Pinpoint the cell where the given text exists, returning its (x, y) midpoint coordinate. 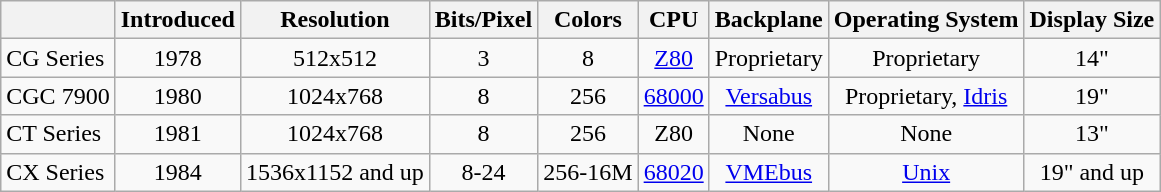
1984 (178, 172)
Display Size (1092, 20)
1536x1152 and up (334, 172)
Introduced (178, 20)
512x512 (334, 58)
14" (1092, 58)
Bits/Pixel (483, 20)
Operating System (926, 20)
19" (1092, 96)
Proprietary, Idris (926, 96)
13" (1092, 134)
VMEbus (768, 172)
68020 (674, 172)
19" and up (1092, 172)
Resolution (334, 20)
Colors (588, 20)
Versabus (768, 96)
CT Series (58, 134)
1978 (178, 58)
1981 (178, 134)
68000 (674, 96)
CGC 7900 (58, 96)
1980 (178, 96)
Backplane (768, 20)
CX Series (58, 172)
Unix (926, 172)
CPU (674, 20)
8-24 (483, 172)
3 (483, 58)
256-16M (588, 172)
CG Series (58, 58)
